Search for the cell housing the specified text and yield its [X, Y] center coordinate. 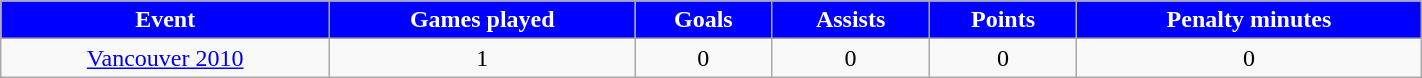
Assists [851, 20]
Vancouver 2010 [166, 58]
Event [166, 20]
Goals [704, 20]
Games played [482, 20]
Points [1002, 20]
Penalty minutes [1250, 20]
1 [482, 58]
